Return the [x, y] coordinate for the center point of the cell that contains the specified text.  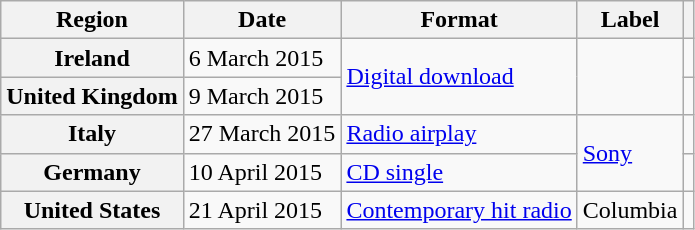
Germany [92, 172]
Region [92, 20]
Sony [630, 153]
6 March 2015 [262, 58]
United Kingdom [92, 96]
27 March 2015 [262, 134]
9 March 2015 [262, 96]
Format [459, 20]
Contemporary hit radio [459, 210]
CD single [459, 172]
Columbia [630, 210]
10 April 2015 [262, 172]
Digital download [459, 77]
Ireland [92, 58]
Radio airplay [459, 134]
United States [92, 210]
Date [262, 20]
Label [630, 20]
21 April 2015 [262, 210]
Italy [92, 134]
